Pinpoint the cell where the given text exists, returning its [x, y] midpoint coordinate. 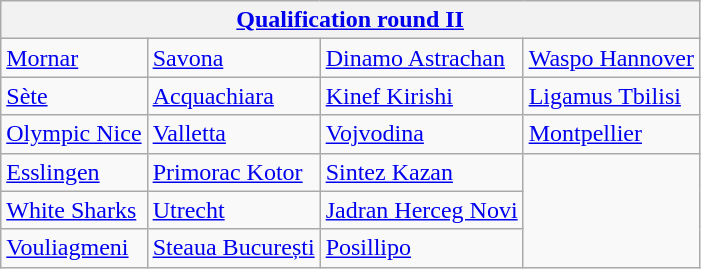
Dinamo Astrachan [422, 58]
Utrecht [234, 210]
Posillipo [422, 248]
Vouliagmeni [74, 248]
Savona [234, 58]
Sintez Kazan [422, 172]
Esslingen [74, 172]
White Sharks [74, 210]
Qualification round II [350, 20]
Waspo Hannover [611, 58]
Valletta [234, 134]
Jadran Herceg Novi [422, 210]
Steaua București [234, 248]
Kinef Kirishi [422, 96]
Mornar [74, 58]
Acquachiara [234, 96]
Olympic Nice [74, 134]
Primorac Kotor [234, 172]
Ligamus Tbilisi [611, 96]
Sète [74, 96]
Vojvodina [422, 134]
Montpellier [611, 134]
